Locate the cell with the specified text and output its [X, Y] center coordinate. 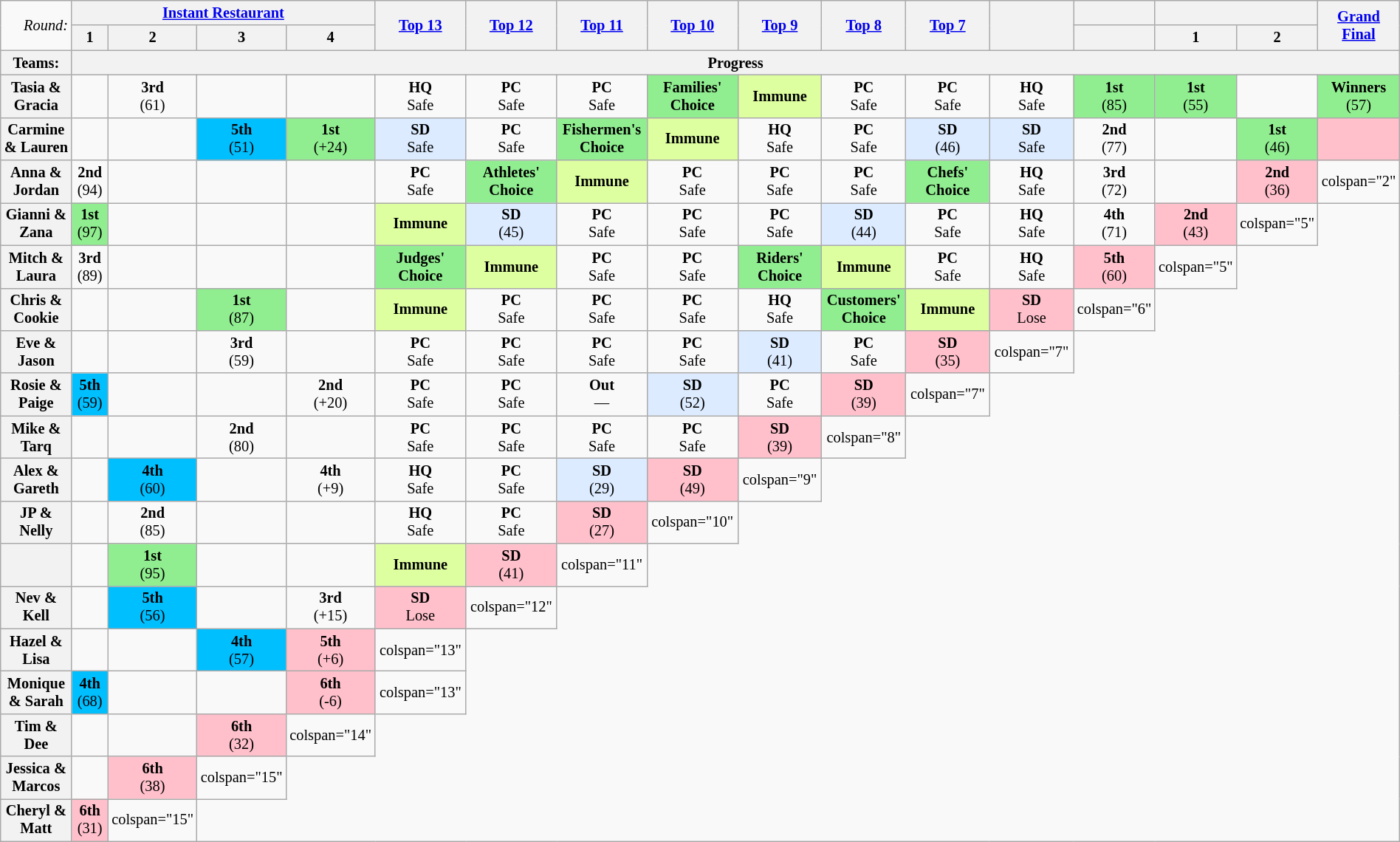
5th (+6) [330, 650]
Top 13 [421, 25]
Tasia & Gracia [36, 96]
Round: [36, 25]
5th(51) [241, 139]
4th(71) [1114, 224]
Monique & Sarah [36, 692]
Carmine & Lauren [36, 139]
Teams: [36, 63]
colspan="9" [780, 479]
colspan="14" [330, 735]
3rd(59) [241, 352]
Mike & Tarq [36, 437]
Top 7 [948, 25]
Chris & Cookie [36, 309]
Grand Final [1359, 25]
1st(85) [1114, 96]
4th (60) [152, 479]
Fishermen'sChoice [602, 139]
1st (95) [152, 565]
6th (-6) [330, 692]
Nev & Kell [36, 607]
Riders'Choice [780, 267]
SD(35) [948, 352]
2nd (80) [241, 437]
JP & Nelly [36, 522]
1st (97) [90, 224]
colspan="8" [864, 437]
3 [241, 38]
2nd(77) [1114, 139]
1st(87) [241, 309]
colspan="12" [511, 607]
Chefs'Choice [948, 182]
Customers'Choice [864, 309]
3rd (61) [152, 96]
SD(29) [602, 479]
Tim & Dee [36, 735]
Alex & Gareth [36, 479]
Rosie & Paige [36, 394]
6th (31) [90, 820]
SD(49) [693, 479]
SD(45) [511, 224]
3rd (89) [90, 267]
Families'Choice [693, 96]
6th (32) [241, 735]
Progress [735, 63]
4th (+9) [330, 479]
4 [330, 38]
4th (68) [90, 692]
5th (59) [90, 394]
colspan="6" [1114, 309]
2nd(36) [1277, 182]
Mitch & Laura [36, 267]
1st(55) [1195, 96]
1st(46) [1277, 139]
Anna & Jordan [36, 182]
Top 11 [602, 25]
2nd(43) [1195, 224]
Hazel & Lisa [36, 650]
Winners(57) [1359, 96]
2nd (85) [152, 522]
Gianni & Zana [36, 224]
Eve & Jason [36, 352]
5th(60) [1114, 267]
Cheryl & Matt [36, 820]
SD(44) [864, 224]
SD(52) [693, 394]
2nd (+20) [330, 394]
1st (+24) [330, 139]
Top 9 [780, 25]
Judges'Choice [421, 267]
Out— [602, 394]
colspan="11" [602, 565]
5th (56) [152, 607]
colspan="10" [693, 522]
Top 8 [864, 25]
SD(27) [602, 522]
2nd (94) [90, 182]
colspan="2" [1359, 182]
3rd (+15) [330, 607]
SD(46) [948, 139]
Top 12 [511, 25]
4th (57) [241, 650]
Top 10 [693, 25]
Athletes'Choice [511, 182]
Jessica & Marcos [36, 778]
3rd(72) [1114, 182]
Instant Restaurant [223, 13]
6th (38) [152, 778]
